Output the (X, Y) coordinate of the center of the cell containing the given text.  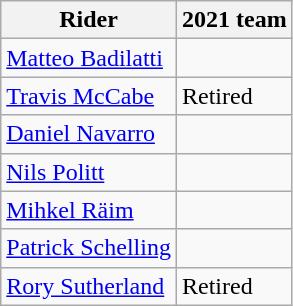
Rider (89, 20)
Nils Politt (89, 172)
Patrick Schelling (89, 248)
Matteo Badilatti (89, 58)
Mihkel Räim (89, 210)
2021 team (234, 20)
Travis McCabe (89, 96)
Daniel Navarro (89, 134)
Rory Sutherland (89, 286)
